From the cell containing the given text, extract its center point as [X, Y] coordinate. 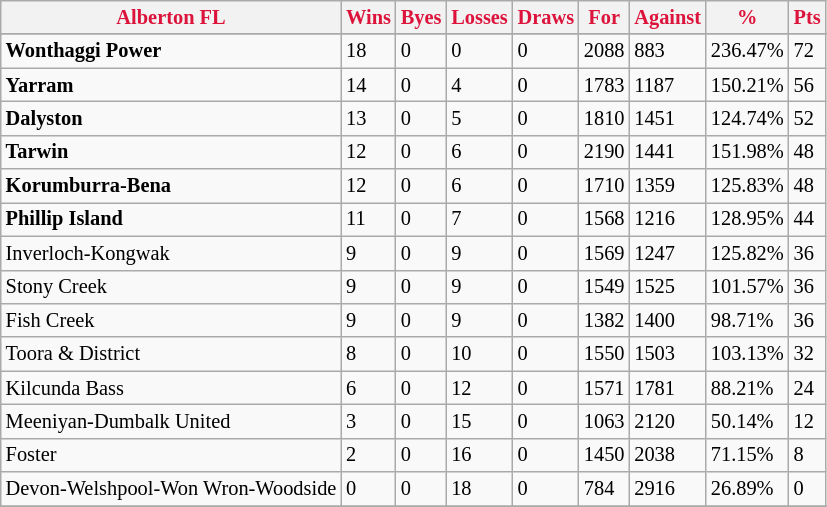
13 [368, 118]
883 [668, 51]
784 [604, 489]
Wins [368, 17]
52 [808, 118]
125.82% [748, 253]
1568 [604, 219]
1450 [604, 455]
2120 [668, 421]
2038 [668, 455]
2088 [604, 51]
Kilcunda Bass [171, 388]
1810 [604, 118]
98.71% [748, 320]
Against [668, 17]
1441 [668, 152]
124.74% [748, 118]
1400 [668, 320]
101.57% [748, 287]
236.47% [748, 51]
Losses [479, 17]
Phillip Island [171, 219]
2916 [668, 489]
11 [368, 219]
2190 [604, 152]
103.13% [748, 354]
1550 [604, 354]
1359 [668, 186]
1781 [668, 388]
10 [479, 354]
3 [368, 421]
Tarwin [171, 152]
50.14% [748, 421]
Pts [808, 17]
88.21% [748, 388]
56 [808, 85]
16 [479, 455]
125.83% [748, 186]
26.89% [748, 489]
Yarram [171, 85]
1216 [668, 219]
1382 [604, 320]
% [748, 17]
Korumburra-Bena [171, 186]
1549 [604, 287]
Dalyston [171, 118]
71.15% [748, 455]
Wonthaggi Power [171, 51]
Stony Creek [171, 287]
1503 [668, 354]
1710 [604, 186]
1247 [668, 253]
Alberton FL [171, 17]
44 [808, 219]
2 [368, 455]
Foster [171, 455]
Fish Creek [171, 320]
1571 [604, 388]
1569 [604, 253]
4 [479, 85]
1525 [668, 287]
1451 [668, 118]
1783 [604, 85]
Draws [546, 17]
Toora & District [171, 354]
1063 [604, 421]
Byes [421, 17]
1187 [668, 85]
150.21% [748, 85]
151.98% [748, 152]
Inverloch-Kongwak [171, 253]
72 [808, 51]
128.95% [748, 219]
7 [479, 219]
For [604, 17]
5 [479, 118]
32 [808, 354]
24 [808, 388]
14 [368, 85]
Devon-Welshpool-Won Wron-Woodside [171, 489]
15 [479, 421]
Meeniyan-Dumbalk United [171, 421]
